Return (X, Y) of the center of cell containing provided text 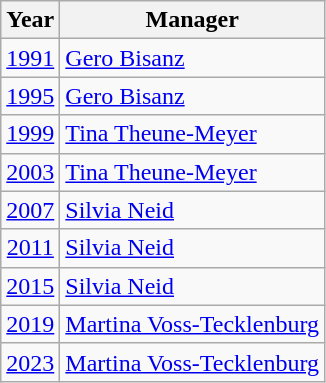
2011 (30, 248)
2015 (30, 286)
1999 (30, 134)
Year (30, 20)
2019 (30, 324)
2003 (30, 172)
2023 (30, 362)
1995 (30, 96)
1991 (30, 58)
Manager (192, 20)
2007 (30, 210)
